Return the [X, Y] coordinate for the center point of the cell that contains the specified text.  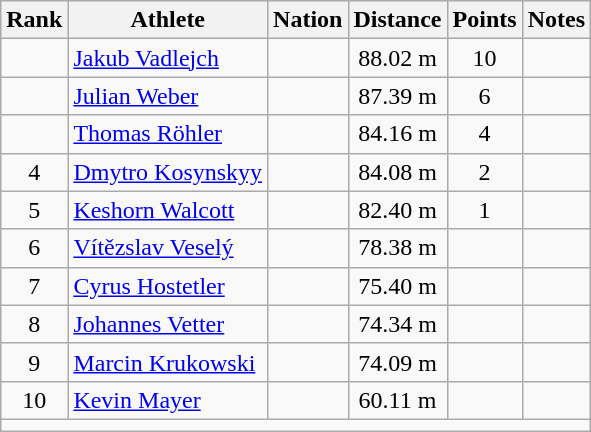
88.02 m [398, 58]
1 [484, 210]
78.38 m [398, 248]
Thomas Röhler [168, 134]
5 [34, 210]
Points [484, 20]
75.40 m [398, 286]
Nation [308, 20]
8 [34, 324]
84.16 m [398, 134]
Julian Weber [168, 96]
87.39 m [398, 96]
Jakub Vadlejch [168, 58]
7 [34, 286]
9 [34, 362]
Notes [556, 20]
82.40 m [398, 210]
Distance [398, 20]
Johannes Vetter [168, 324]
Vítězslav Veselý [168, 248]
Kevin Mayer [168, 400]
Marcin Krukowski [168, 362]
60.11 m [398, 400]
74.34 m [398, 324]
84.08 m [398, 172]
2 [484, 172]
Dmytro Kosynskyy [168, 172]
Rank [34, 20]
74.09 m [398, 362]
Athlete [168, 20]
Cyrus Hostetler [168, 286]
Keshorn Walcott [168, 210]
